Capture the cell that displays the provided text and extract its [X, Y] central coordinate. 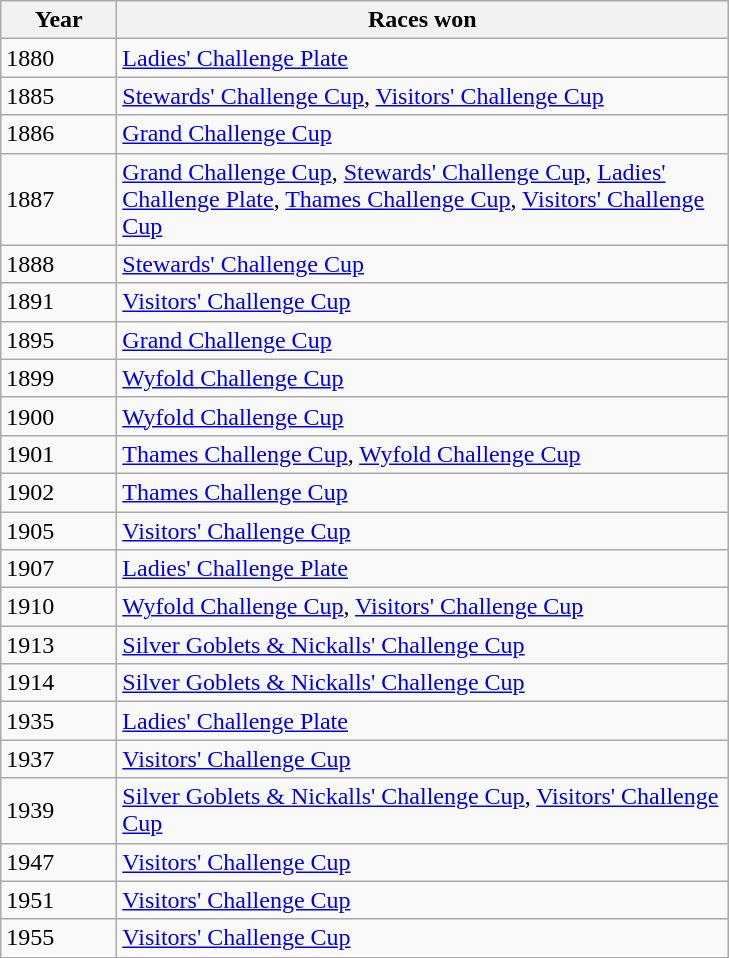
1888 [59, 264]
Year [59, 20]
Thames Challenge Cup, Wyfold Challenge Cup [422, 454]
Stewards' Challenge Cup [422, 264]
1902 [59, 492]
1937 [59, 759]
1885 [59, 96]
1939 [59, 810]
1887 [59, 199]
1895 [59, 340]
1913 [59, 645]
1901 [59, 454]
Races won [422, 20]
Stewards' Challenge Cup, Visitors' Challenge Cup [422, 96]
1955 [59, 938]
1905 [59, 531]
1914 [59, 683]
1880 [59, 58]
1910 [59, 607]
1899 [59, 378]
Wyfold Challenge Cup, Visitors' Challenge Cup [422, 607]
1907 [59, 569]
1900 [59, 416]
1935 [59, 721]
1886 [59, 134]
Thames Challenge Cup [422, 492]
Silver Goblets & Nickalls' Challenge Cup, Visitors' Challenge Cup [422, 810]
1951 [59, 900]
1947 [59, 862]
Grand Challenge Cup, Stewards' Challenge Cup, Ladies' Challenge Plate, Thames Challenge Cup, Visitors' Challenge Cup [422, 199]
1891 [59, 302]
